Capture the cell that displays the provided text and extract its [x, y] central coordinate. 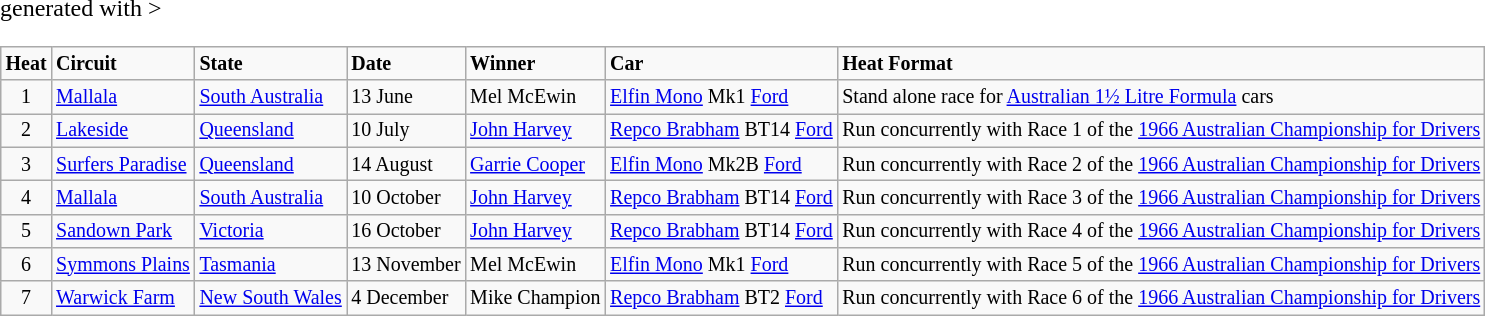
4 [26, 198]
Heat [26, 64]
Stand alone race for Australian 1½ Litre Formula cars [1162, 96]
16 October [406, 230]
13 November [406, 264]
Run concurrently with Race 4 of the 1966 Australian Championship for Drivers [1162, 230]
4 December [406, 298]
7 [26, 298]
10 October [406, 198]
2 [26, 130]
Run concurrently with Race 1 of the 1966 Australian Championship for Drivers [1162, 130]
Surfers Paradise [122, 164]
Warwick Farm [122, 298]
Repco Brabham BT2 Ford [721, 298]
14 August [406, 164]
Date [406, 64]
6 [26, 264]
Tasmania [271, 264]
Run concurrently with Race 3 of the 1966 Australian Championship for Drivers [1162, 198]
State [271, 64]
Circuit [122, 64]
3 [26, 164]
Elfin Mono Mk2B Ford [721, 164]
Victoria [271, 230]
Symmons Plains [122, 264]
New South Wales [271, 298]
13 June [406, 96]
Lakeside [122, 130]
Run concurrently with Race 6 of the 1966 Australian Championship for Drivers [1162, 298]
1 [26, 96]
Sandown Park [122, 230]
Winner [535, 64]
Heat Format [1162, 64]
5 [26, 230]
Car [721, 64]
Run concurrently with Race 2 of the 1966 Australian Championship for Drivers [1162, 164]
Run concurrently with Race 5 of the 1966 Australian Championship for Drivers [1162, 264]
Mike Champion [535, 298]
10 July [406, 130]
Garrie Cooper [535, 164]
